Return [X, Y] of the center of cell containing provided text 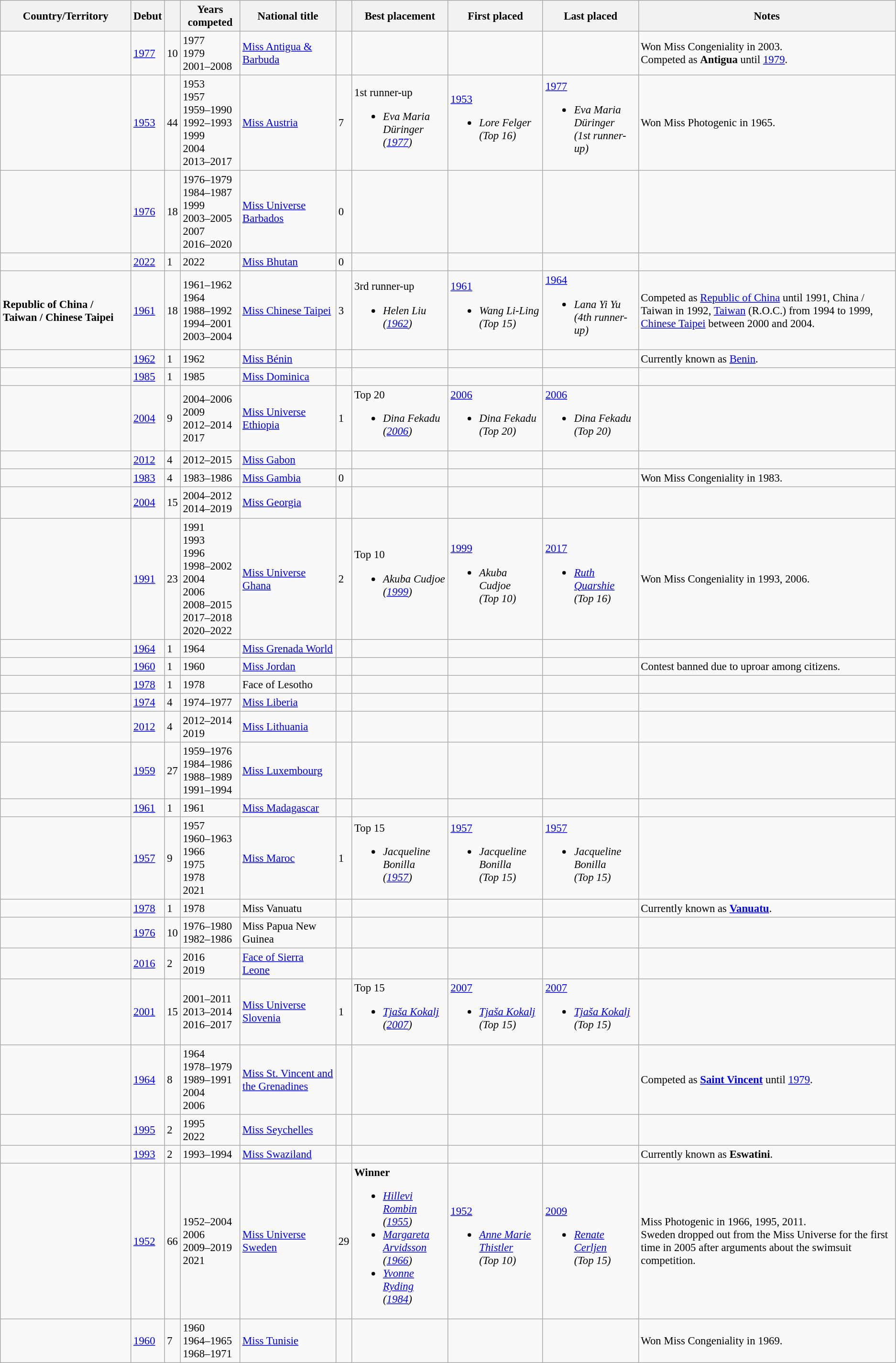
197719792001–2008 [210, 54]
1983 [148, 478]
Contest banned due to uproar among citizens. [767, 666]
3 [343, 310]
Won Miss Congeniality in 1969. [767, 1341]
19952022 [210, 1130]
1953 [148, 123]
1995 [148, 1130]
Miss Austria [288, 123]
1st runner-upEva Maria Düringer(1977) [400, 123]
Miss Gabon [288, 460]
20162019 [210, 964]
Top 15Tjaša Kokalj(2007) [400, 1012]
Miss Papua New Guinea [288, 933]
Country/Territory [66, 16]
1957 [148, 858]
Miss Bénin [288, 359]
23 [172, 579]
Miss Dominica [288, 377]
Debut [148, 16]
Miss Universe Sweden [288, 1241]
19641978–19791989–199120042006 [210, 1079]
Face of Lesotho [288, 684]
19571960–19631966197519782021 [210, 858]
Currently known as Benin. [767, 359]
Notes [767, 16]
Won Miss Photogenic in 1965. [767, 123]
2001 [148, 1012]
2004–20122014–2019 [210, 503]
1953Lore Felger(Top 16) [495, 123]
2016 [148, 964]
1974–1977 [210, 703]
1976–19791984–198719992003–200520072016–2020 [210, 212]
Miss Tunisie [288, 1341]
1976–19801982–1986 [210, 933]
1977 [148, 54]
1964Lana Yi Yu(4th runner-up) [590, 310]
Miss Universe Ethiopia [288, 418]
Miss Universe Slovenia [288, 1012]
Won Miss Congeniality in 1993, 2006. [767, 579]
Republic of China / Taiwan / Chinese Taipei [66, 310]
Miss Liberia [288, 703]
1959–19761984–19861988–19891991–1994 [210, 771]
Face of Sierra Leone [288, 964]
Competed as Republic of China until 1991, China / Taiwan in 1992, Taiwan (R.O.C.) from 1994 to 1999, Chinese Taipei between 2000 and 2004. [767, 310]
66 [172, 1241]
Miss Lithuania [288, 727]
1974 [148, 703]
Top 20Dina Fekadu(2006) [400, 418]
2009Renate Cerljen(Top 15) [590, 1241]
2001–20112013–20142016–2017 [210, 1012]
2012–20142019 [210, 727]
29 [343, 1241]
1952Anne Marie Thistler(Top 10) [495, 1241]
Miss Antigua & Barbuda [288, 54]
1977Eva Maria Düringer(1st runner-up) [590, 123]
Miss Bhutan [288, 262]
1961–196219641988–19921994–20012003–2004 [210, 310]
1959 [148, 771]
1991199319961998–2002200420062008–20152017–20182020–2022 [210, 579]
Miss Vanuatu [288, 909]
National title [288, 16]
27 [172, 771]
19601964–19651968–1971 [210, 1341]
WinnerHillevi Rombin(1955)Margareta Arvidsson(1966)Yvonne Ryding(1984) [400, 1241]
1983–1986 [210, 478]
195319571959–19901992–1993199920042013–2017 [210, 123]
Miss Swaziland [288, 1154]
Miss Universe Ghana [288, 579]
Miss Jordan [288, 666]
Miss Universe Barbados [288, 212]
Miss Gambia [288, 478]
Miss St. Vincent and the Grenadines [288, 1079]
Last placed [590, 16]
1999Akuba Cudjoe(Top 10) [495, 579]
Years competed [210, 16]
1952 [148, 1241]
2012–2015 [210, 460]
1993–1994 [210, 1154]
3rd runner-upHelen Liu(1962) [400, 310]
First placed [495, 16]
Currently known as Eswatini. [767, 1154]
1993 [148, 1154]
Miss Georgia [288, 503]
Top 10Akuba Cudjoe(1999) [400, 579]
Miss Chinese Taipei [288, 310]
Miss Seychelles [288, 1130]
Won Miss Congeniality in 1983. [767, 478]
Miss Madagascar [288, 808]
1952–200420062009–20192021 [210, 1241]
Miss Luxembourg [288, 771]
1991 [148, 579]
8 [172, 1079]
2004–200620092012–20142017 [210, 418]
Best placement [400, 16]
Top 15Jacqueline Bonilla(1957) [400, 858]
1961Wang Li-Ling(Top 15) [495, 310]
2017Ruth Quarshie(Top 16) [590, 579]
Won Miss Congeniality in 2003.Competed as Antigua until 1979. [767, 54]
Currently known as Vanuatu. [767, 909]
Competed as Saint Vincent until 1979. [767, 1079]
Miss Grenada World [288, 649]
Miss Maroc [288, 858]
44 [172, 123]
